For the text-containing cell, return its midpoint in (X, Y) coordinate format. 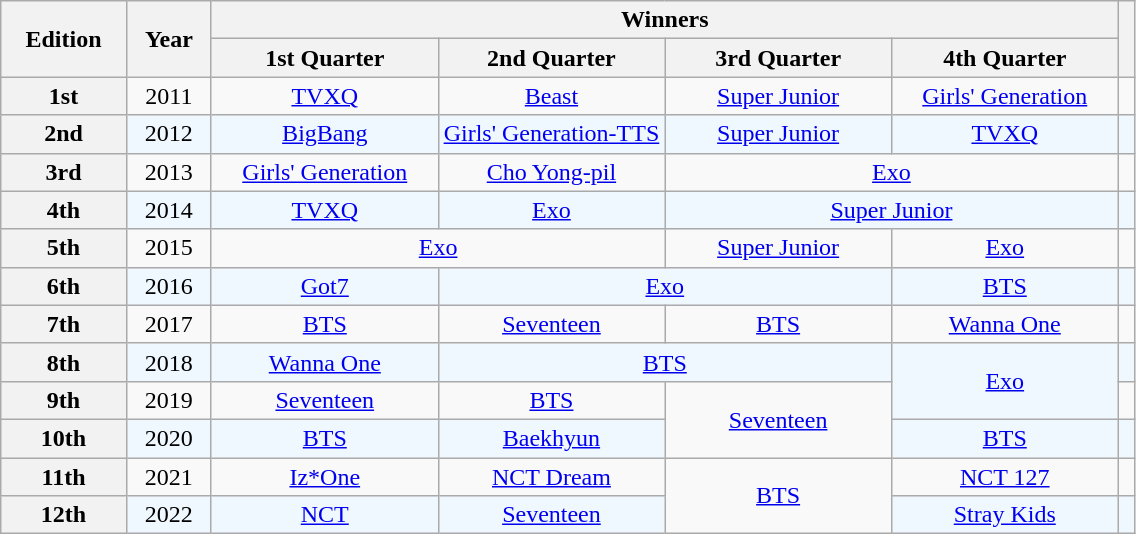
BigBang (324, 134)
12th (64, 515)
NCT Dream (552, 477)
2020 (168, 438)
2018 (168, 362)
Got7 (324, 286)
8th (64, 362)
2014 (168, 210)
2012 (168, 134)
10th (64, 438)
2016 (168, 286)
4th (64, 210)
Year (168, 39)
7th (64, 324)
Beast (552, 96)
Cho Yong-pil (552, 172)
2021 (168, 477)
3rd (64, 172)
2022 (168, 515)
Iz*One (324, 477)
2015 (168, 248)
NCT (324, 515)
Edition (64, 39)
2013 (168, 172)
3rd Quarter (778, 58)
2nd (64, 134)
4th Quarter (1004, 58)
Girls' Generation-TTS (552, 134)
6th (64, 286)
1st Quarter (324, 58)
9th (64, 400)
5th (64, 248)
2nd Quarter (552, 58)
2017 (168, 324)
2011 (168, 96)
2019 (168, 400)
NCT 127 (1004, 477)
11th (64, 477)
1st (64, 96)
Stray Kids (1004, 515)
Baekhyun (552, 438)
Winners (664, 20)
